Search for the cell housing the specified text and yield its (X, Y) center coordinate. 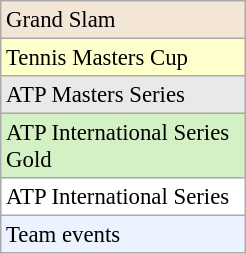
ATP Masters Series (124, 95)
Tennis Masters Cup (124, 58)
ATP International Series (124, 197)
ATP International Series Gold (124, 146)
Team events (124, 235)
Grand Slam (124, 20)
